Identify which cell holds the provided text, then report its (X, Y) central coordinate. 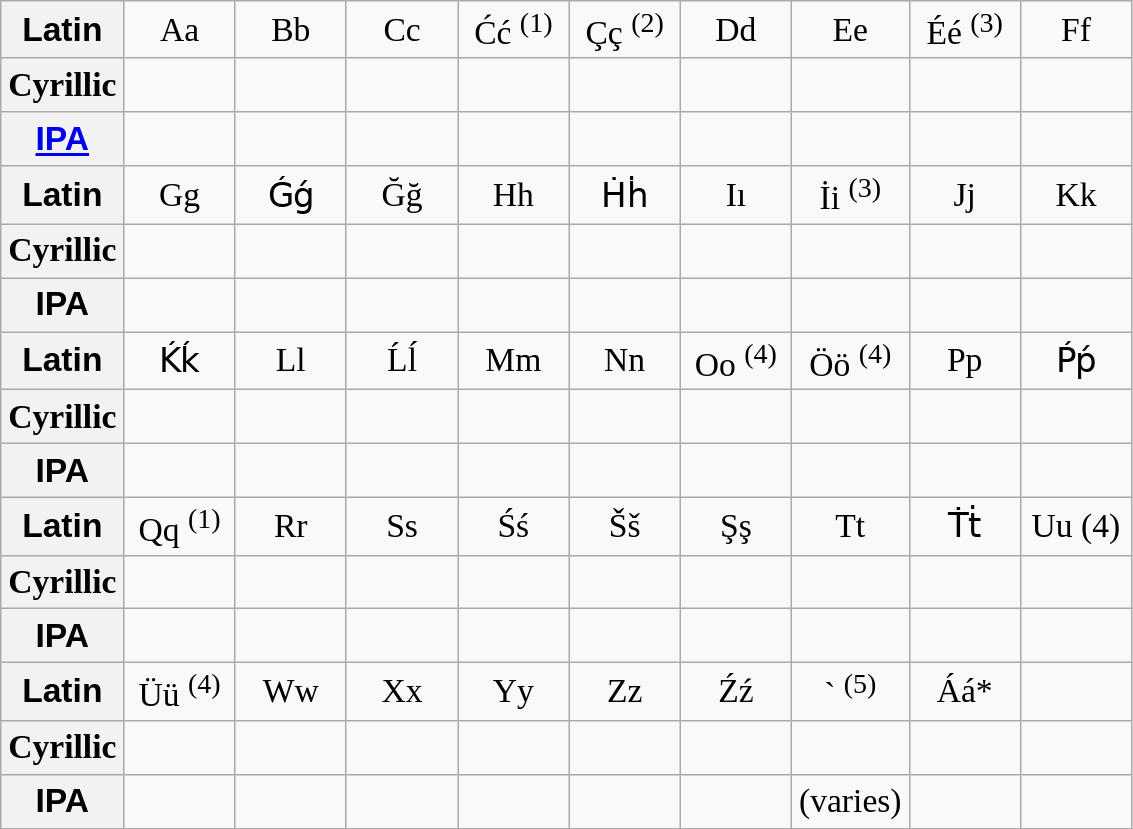
Ll (290, 361)
Nn (624, 361)
Pp (964, 361)
Ćć (1) (514, 30)
Üü (4) (180, 692)
Ss (402, 527)
Śś (514, 527)
Bb (290, 30)
Ṫṫ (964, 527)
Ḣḣ (624, 196)
Uu (4) (1076, 527)
Gg (180, 196)
Iı (736, 196)
Kk (1076, 196)
Dd (736, 30)
İi (3) (850, 196)
Oo (4) (736, 361)
Ĺĺ (402, 361)
Jj (964, 196)
Źź (736, 692)
Hh (514, 196)
Ḱḱ (180, 361)
Şş (736, 527)
Ṕṕ (1076, 361)
Ff (1076, 30)
Éé (3) (964, 30)
` (5) (850, 692)
Yy (514, 692)
(varies) (850, 802)
Mm (514, 361)
Ğğ (402, 196)
Tt (850, 527)
Áá* (964, 692)
Aa (180, 30)
Qq (1) (180, 527)
Ee (850, 30)
Zz (624, 692)
Ǵǵ (290, 196)
Šš (624, 527)
Ww (290, 692)
Cc (402, 30)
Xx (402, 692)
Çç (2) (624, 30)
Öö (4) (850, 361)
Rr (290, 527)
